Return the (X, Y) coordinate for the center point of the cell that contains the specified text.  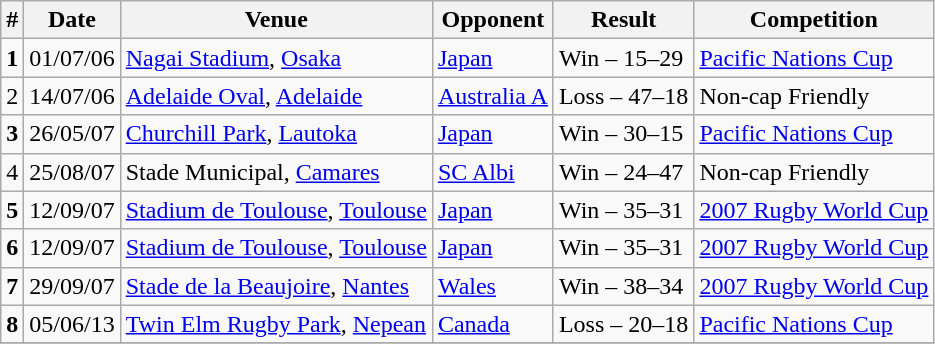
Churchill Park, Lautoka (276, 134)
8 (12, 324)
7 (12, 286)
Loss – 20–18 (623, 324)
6 (12, 248)
Venue (276, 20)
Win – 30–15 (623, 134)
Win – 24–47 (623, 172)
SC Albi (492, 172)
1 (12, 58)
Canada (492, 324)
Opponent (492, 20)
05/06/13 (72, 324)
Stade Municipal, Camares (276, 172)
Adelaide Oval, Adelaide (276, 96)
Win – 15–29 (623, 58)
Stade de la Beaujoire, Nantes (276, 286)
Australia A (492, 96)
Win – 38–34 (623, 286)
Wales (492, 286)
Result (623, 20)
Loss – 47–18 (623, 96)
Date (72, 20)
3 (12, 134)
29/09/07 (72, 286)
Nagai Stadium, Osaka (276, 58)
4 (12, 172)
5 (12, 210)
# (12, 20)
Competition (814, 20)
14/07/06 (72, 96)
01/07/06 (72, 58)
25/08/07 (72, 172)
2 (12, 96)
Twin Elm Rugby Park, Nepean (276, 324)
26/05/07 (72, 134)
